Output the [X, Y] coordinate of the center of the cell containing the given text.  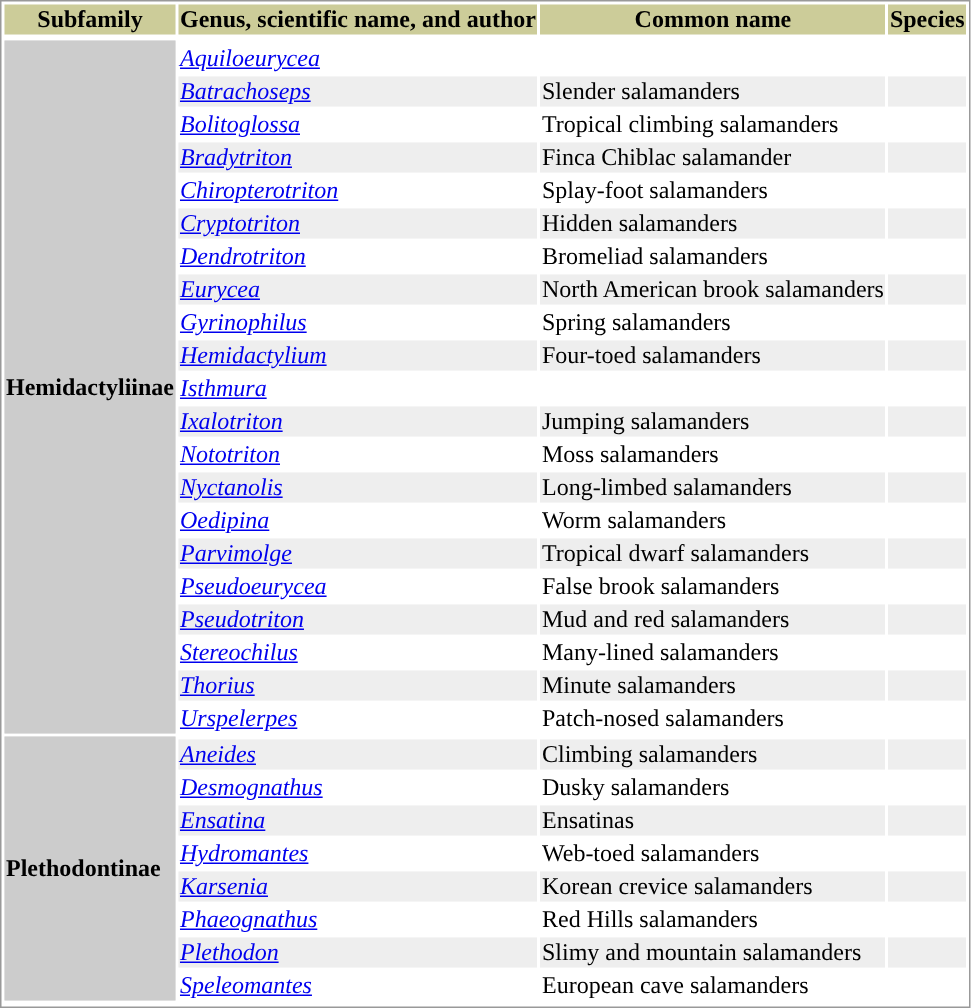
Bromeliad salamanders [712, 257]
Cryptotriton [358, 223]
Aneides [358, 755]
Speleomantes [358, 985]
Plethodon [358, 953]
Stereochilus [358, 653]
North American brook salamanders [712, 289]
Nyctanolis [358, 487]
Bradytriton [358, 157]
Minute salamanders [712, 685]
Splay-foot salamanders [712, 191]
Ensatina [358, 821]
Mud and red salamanders [712, 619]
Jumping salamanders [712, 421]
Pseudotriton [358, 619]
Korean crevice salamanders [712, 887]
Bolitoglossa [358, 125]
Thorius [358, 685]
Urspelerpes [358, 719]
Karsenia [358, 887]
Dusky salamanders [712, 787]
Hidden salamanders [712, 223]
Genus, scientific name, and author [358, 19]
Climbing salamanders [712, 755]
False brook salamanders [712, 587]
Species [927, 19]
Gyrinophilus [358, 323]
Worm salamanders [712, 521]
Ensatinas [712, 821]
Red Hills salamanders [712, 919]
Dendrotriton [358, 257]
Isthmura [358, 389]
Moss salamanders [712, 455]
Patch-nosed salamanders [712, 719]
Hydromantes [358, 853]
Ixalotriton [358, 421]
Four-toed salamanders [712, 355]
Phaeognathus [358, 919]
Chiropterotriton [358, 191]
Desmognathus [358, 787]
Spring salamanders [712, 323]
Oedipina [358, 521]
Tropical climbing salamanders [712, 125]
Hemidactylium [358, 355]
Slimy and mountain salamanders [712, 953]
Plethodontinae [90, 868]
Eurycea [358, 289]
Common name [712, 19]
Tropical dwarf salamanders [712, 553]
Subfamily [90, 19]
Parvimolge [358, 553]
Pseudoeurycea [358, 587]
Batrachoseps [358, 91]
Long-limbed salamanders [712, 487]
Finca Chiblac salamander [712, 157]
European cave salamanders [712, 985]
Aquiloeurycea [358, 59]
Hemidactyliinae [90, 386]
Many-lined salamanders [712, 653]
Web-toed salamanders [712, 853]
Nototriton [358, 455]
Slender salamanders [712, 91]
